Identify which cell holds the provided text, then report its (x, y) central coordinate. 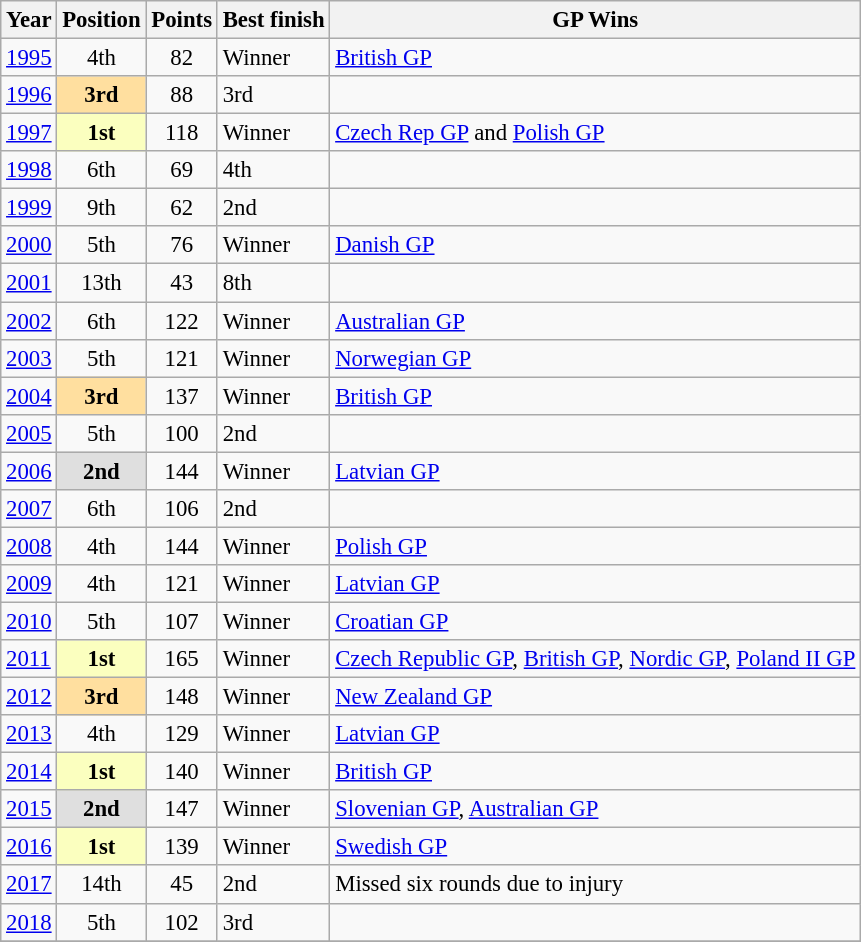
Australian GP (596, 321)
69 (182, 170)
62 (182, 208)
137 (182, 396)
2014 (29, 772)
2001 (29, 283)
2005 (29, 433)
2003 (29, 358)
Points (182, 20)
2006 (29, 471)
Position (102, 20)
Best finish (273, 20)
106 (182, 509)
GP Wins (596, 20)
Norwegian GP (596, 358)
88 (182, 95)
13th (102, 283)
102 (182, 922)
107 (182, 621)
Missed six rounds due to injury (596, 885)
2010 (29, 621)
165 (182, 659)
Swedish GP (596, 847)
2000 (29, 245)
2012 (29, 697)
139 (182, 847)
2016 (29, 847)
2004 (29, 396)
Year (29, 20)
148 (182, 697)
1995 (29, 58)
76 (182, 245)
82 (182, 58)
Czech Republic GP, British GP, Nordic GP, Poland II GP (596, 659)
1999 (29, 208)
9th (102, 208)
2009 (29, 584)
New Zealand GP (596, 697)
147 (182, 809)
1996 (29, 95)
Slovenian GP, Australian GP (596, 809)
Czech Rep GP and Polish GP (596, 133)
129 (182, 734)
14th (102, 885)
2017 (29, 885)
1997 (29, 133)
100 (182, 433)
2015 (29, 809)
1998 (29, 170)
122 (182, 321)
45 (182, 885)
2007 (29, 509)
2018 (29, 922)
2008 (29, 546)
Croatian GP (596, 621)
2013 (29, 734)
8th (273, 283)
2011 (29, 659)
43 (182, 283)
Danish GP (596, 245)
140 (182, 772)
Polish GP (596, 546)
118 (182, 133)
2002 (29, 321)
